Identify which cell holds the provided text, then report its (X, Y) central coordinate. 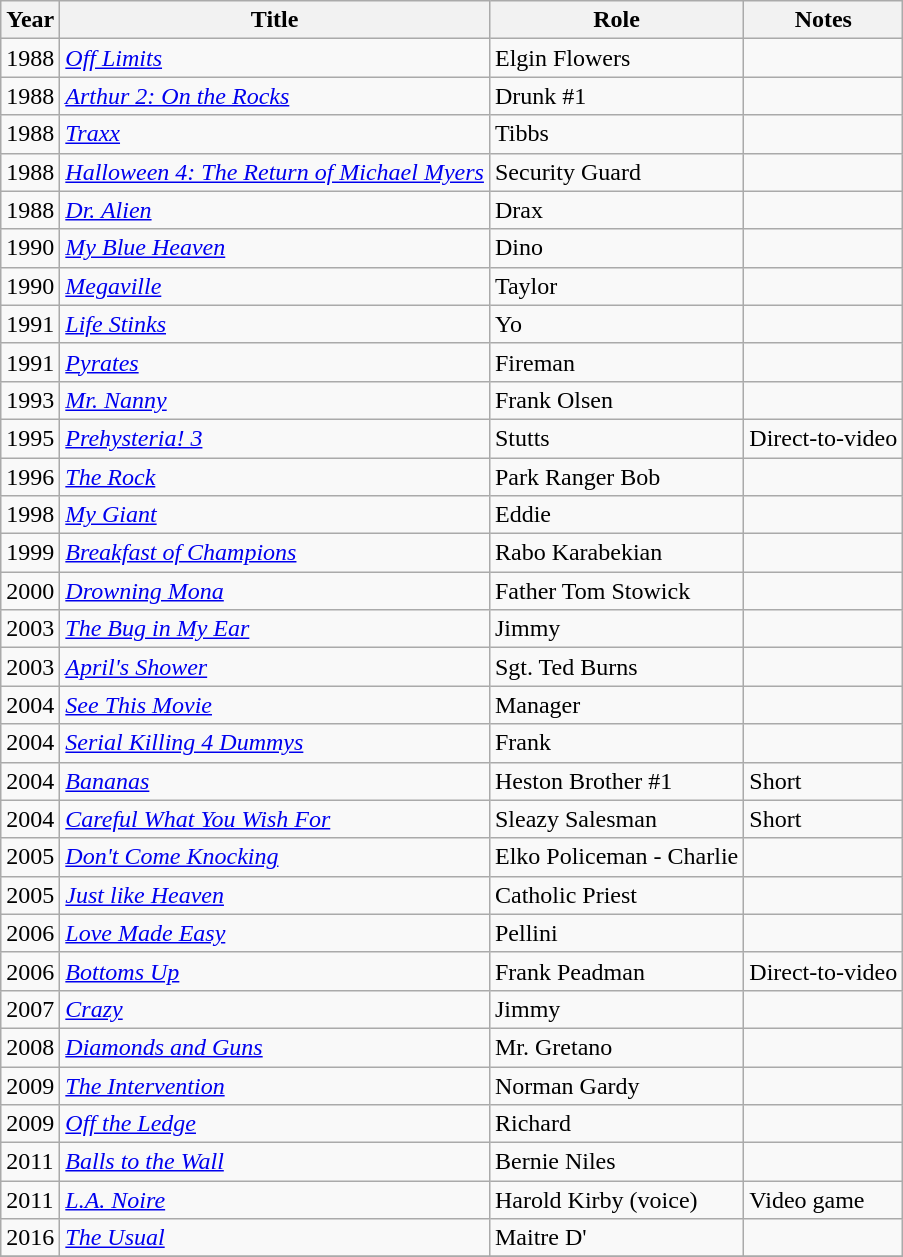
Elko Policeman - Charlie (616, 857)
Harold Kirby (voice) (616, 1200)
Heston Brother #1 (616, 781)
Year (30, 20)
Breakfast of Champions (275, 553)
2008 (30, 1047)
1993 (30, 400)
Title (275, 20)
Arthur 2: On the Rocks (275, 96)
My Giant (275, 515)
2007 (30, 1009)
1995 (30, 438)
Serial Killing 4 Dummys (275, 743)
Mr. Nanny (275, 400)
The Usual (275, 1238)
Security Guard (616, 172)
My Blue Heaven (275, 248)
Frank Peadman (616, 971)
Rabo Karabekian (616, 553)
L.A. Noire (275, 1200)
Pellini (616, 933)
Drunk #1 (616, 96)
Life Stinks (275, 324)
Stutts (616, 438)
The Bug in My Ear (275, 629)
Careful What You Wish For (275, 819)
2016 (30, 1238)
Park Ranger Bob (616, 477)
Frank Olsen (616, 400)
Don't Come Knocking (275, 857)
Megaville (275, 286)
Richard (616, 1124)
Traxx (275, 134)
Taylor (616, 286)
1999 (30, 553)
Fireman (616, 362)
Off the Ledge (275, 1124)
Diamonds and Guns (275, 1047)
Father Tom Stowick (616, 591)
Mr. Gretano (616, 1047)
Manager (616, 705)
Sleazy Salesman (616, 819)
Just like Heaven (275, 895)
Notes (824, 20)
Bernie Niles (616, 1162)
2000 (30, 591)
Elgin Flowers (616, 58)
Prehysteria! 3 (275, 438)
Drowning Mona (275, 591)
Sgt. Ted Burns (616, 667)
Yo (616, 324)
Love Made Easy (275, 933)
Dino (616, 248)
Drax (616, 210)
Catholic Priest (616, 895)
Dr. Alien (275, 210)
See This Movie (275, 705)
Role (616, 20)
The Intervention (275, 1085)
Norman Gardy (616, 1085)
Pyrates (275, 362)
Crazy (275, 1009)
1996 (30, 477)
Frank (616, 743)
Halloween 4: The Return of Michael Myers (275, 172)
Video game (824, 1200)
Bottoms Up (275, 971)
April's Shower (275, 667)
1998 (30, 515)
Bananas (275, 781)
Eddie (616, 515)
The Rock (275, 477)
Off Limits (275, 58)
Tibbs (616, 134)
Maitre D' (616, 1238)
Balls to the Wall (275, 1162)
